For the text-containing cell, return its midpoint in [x, y] coordinate format. 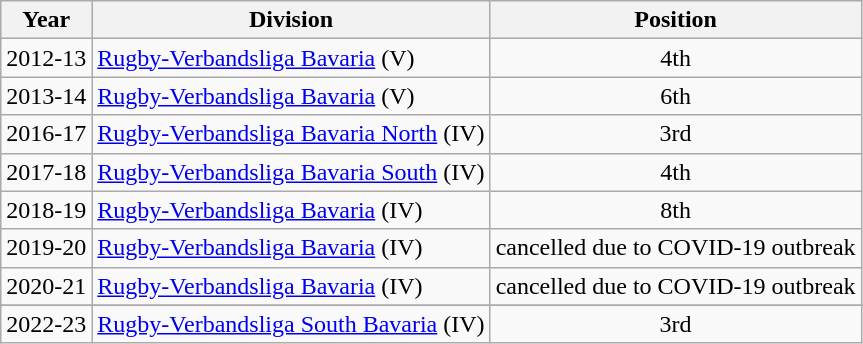
2022-23 [46, 324]
2016-17 [46, 134]
Rugby-Verbandsliga South Bavaria (IV) [291, 324]
Position [676, 20]
Year [46, 20]
2020-21 [46, 286]
2012-13 [46, 58]
2013-14 [46, 96]
2019-20 [46, 248]
8th [676, 210]
2017-18 [46, 172]
Rugby-Verbandsliga Bavaria South (IV) [291, 172]
Rugby-Verbandsliga Bavaria North (IV) [291, 134]
2018-19 [46, 210]
6th [676, 96]
Division [291, 20]
